Search for the cell housing the specified text and yield its (X, Y) center coordinate. 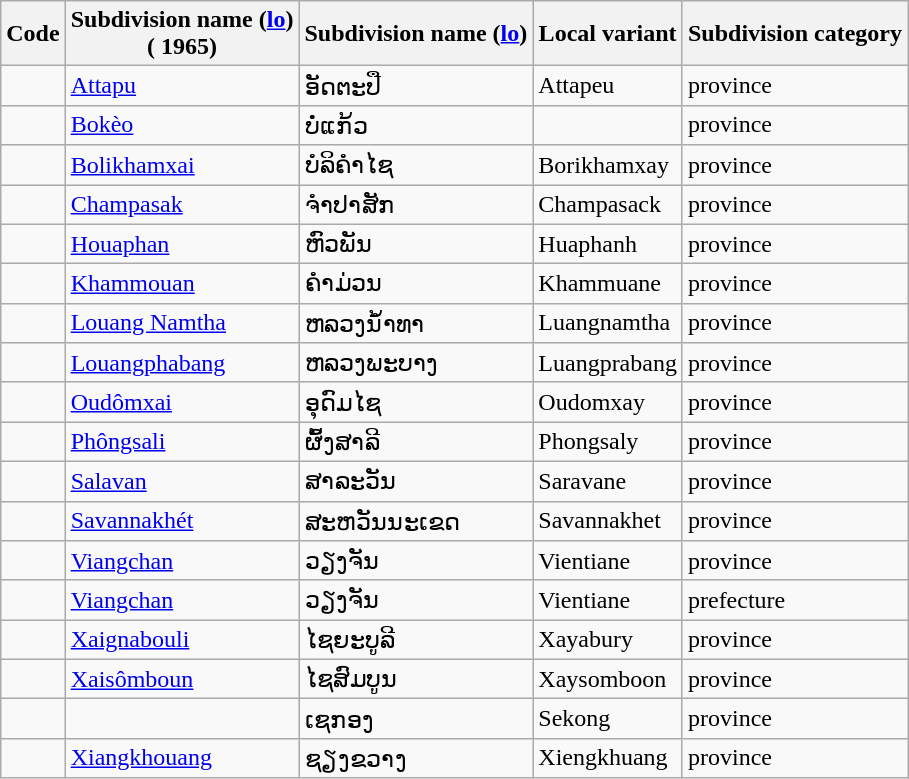
Savannakhét (182, 521)
Attapu (182, 86)
Phôngsali (182, 442)
Khammuane (608, 284)
Salavan (182, 481)
Sekong (608, 719)
Louangphabang (182, 363)
Subdivision name (lo) (416, 34)
Bokèo (182, 125)
Bolikhamxai (182, 165)
Local variant (608, 34)
Phongsaly (608, 442)
Saravane (608, 481)
Oudômxai (182, 402)
Subdivision category (794, 34)
Subdivision name (lo)( 1965) (182, 34)
ໄຊສົມບູນ (416, 679)
Luangprabang (608, 363)
ອຸດົມໄຊ (416, 402)
Khammouan (182, 284)
Luangnamtha (608, 323)
ຫລວງນໍ້າທາ (416, 323)
Xiangkhouang (182, 758)
Champasack (608, 204)
Borikhamxay (608, 165)
Houaphan (182, 244)
ຊຽງຂວາງ (416, 758)
Xiengkhuang (608, 758)
ຜົ້ງສາລີ (416, 442)
ສະຫວັນນະເຂດ (416, 521)
ບໍລິຄໍາໄຊ (416, 165)
Huaphanh (608, 244)
Champasak (182, 204)
ບໍ່ແກ້ວ (416, 125)
ໄຊຍະບູລີ (416, 640)
ສາລະວັນ (416, 481)
Xaisômboun (182, 679)
Savannakhet (608, 521)
ຫົວພັນ (416, 244)
Louang Namtha (182, 323)
Code (33, 34)
ຄໍາມ່ວນ (416, 284)
Oudomxay (608, 402)
ອັດຕະປື (416, 86)
ຈຳປາສັກ (416, 204)
Attapeu (608, 86)
Xaignabouli (182, 640)
ຫລວງພະບາງ (416, 363)
Xaysomboon (608, 679)
Xayabury (608, 640)
prefecture (794, 600)
ເຊກອງ (416, 719)
